Find where the given text appears and provide that cell's center as (X, Y) coordinate. 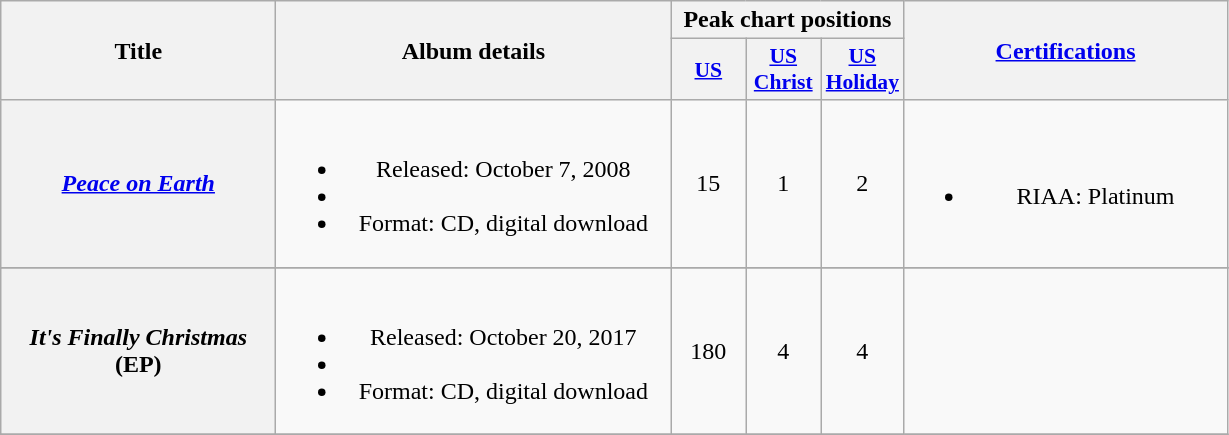
USHoliday (862, 70)
Peace on Earth (138, 184)
2 (862, 184)
Title (138, 50)
15 (708, 184)
Certifications (1066, 50)
RIAA: Platinum (1066, 184)
Album details (474, 50)
Peak chart positions (788, 20)
1 (784, 184)
USChrist (784, 70)
Released: October 7, 2008Format: CD, digital download (474, 184)
Released: October 20, 2017Format: CD, digital download (474, 350)
It's Finally Christmas (EP) (138, 350)
180 (708, 350)
US (708, 70)
